Extract the (x, y) coordinate from the center of the cell holding the provided text.  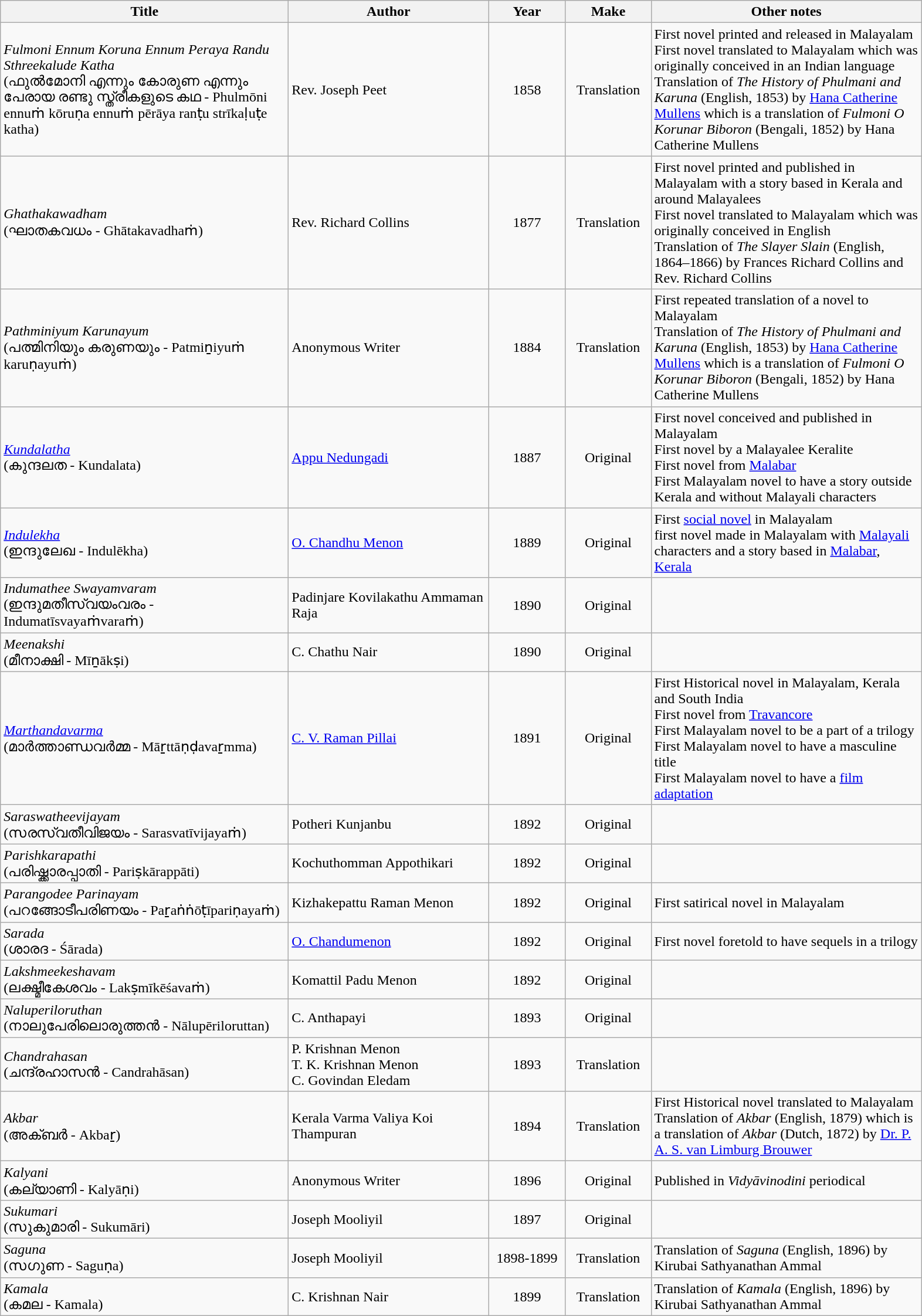
Komattil Padu Menon (388, 979)
O. Chandumenon (388, 941)
Kundalatha(കുന്ദലത - Kundalata) (144, 457)
Marthandavarma(മാർത്താണ്ഡവർമ്മ - Māṟttāṇḍavaṟmma) (144, 738)
Sukumari(സുകുമാരി - Sukumāri) (144, 1219)
1898-1899 (527, 1257)
Potheri Kunjanbu (388, 825)
First novel foretold to have sequels in a trilogy (786, 941)
Kizhakepattu Raman Menon (388, 902)
Ghathakawadham(ഘാതകവധം - Ghātakavadhaṁ) (144, 223)
1899 (527, 1296)
Saguna(സഗുണ - Saguṇa) (144, 1257)
Kerala Varma Valiya Koi Thampuran (388, 1126)
Translation of Kamala (English, 1896) by Kirubai Sathyanathan Ammal (786, 1296)
First social novel in Malayalamfirst novel made in Malayalam with Malayali characters and a story based in Malabar, Kerala (786, 543)
Kochuthomman Appothikari (388, 863)
Translation of Saguna (English, 1896) by Kirubai Sathyanathan Ammal (786, 1257)
Title (144, 12)
Year (527, 12)
P. Krishnan MenonT. K. Krishnan MenonC. Govindan Eledam (388, 1064)
C. Krishnan Nair (388, 1296)
Indulekha(ഇന്ദുലേഖ - Indulēkha) (144, 543)
1891 (527, 738)
Make (608, 12)
Indumathee Swayamvaram(ഇന്ദുമതീസ്വയംവരം - Indumatīsvayaṁvaraṁ) (144, 605)
Lakshmeekeshavam(ലക്ഷ്മീകേശവം - Lakṣmīkēśavaṁ) (144, 979)
C. Chathu Nair (388, 652)
Rev. Joseph Peet (388, 89)
1889 (527, 543)
1897 (527, 1219)
Sarada(ശാരദ - Śārada) (144, 941)
O. Chandhu Menon (388, 543)
1884 (527, 348)
Naluperiloruthan(നാലുപേരിലൊരുത്തൻ - Nālupēriloruttan) (144, 1018)
Parishkarapathi(പരിഷ്ക്കാരപ്പാതി - Pariṣkārappāti) (144, 863)
C. V. Raman Pillai (388, 738)
Parangodee Parinayam(പറങ്ങോടീപരിണയം - Paṟaṅṅōṭīpariṇayaṁ) (144, 902)
Appu Nedungadi (388, 457)
1887 (527, 457)
Published in Vidyāvinodini periodical (786, 1181)
Meenakshi(മീനാക്ഷി - Mīṉākṣi) (144, 652)
1858 (527, 89)
Pathminiyum Karunayum(പത്മിനിയും കരുണയും - Patmiṉiyuṁ karuṇayuṁ) (144, 348)
Kamala(കമല - Kamala) (144, 1296)
1896 (527, 1181)
Akbar(അക്ബർ - Akbaṟ) (144, 1126)
First satirical novel in Malayalam (786, 902)
C. Anthapayi (388, 1018)
Kalyani(കല്യാണി - Kalyāṇi) (144, 1181)
Padinjare Kovilakathu Ammaman Raja (388, 605)
1877 (527, 223)
Saraswatheevijayam(സരസ്വതീവിജയം - Sarasvatīvijayaṁ) (144, 825)
Author (388, 12)
Other notes (786, 12)
1894 (527, 1126)
Rev. Richard Collins (388, 223)
Chandrahasan(ചന്ദ്രഹാസൻ - Candrahāsan) (144, 1064)
